Pinpoint the cell where the given text exists, returning its (X, Y) midpoint coordinate. 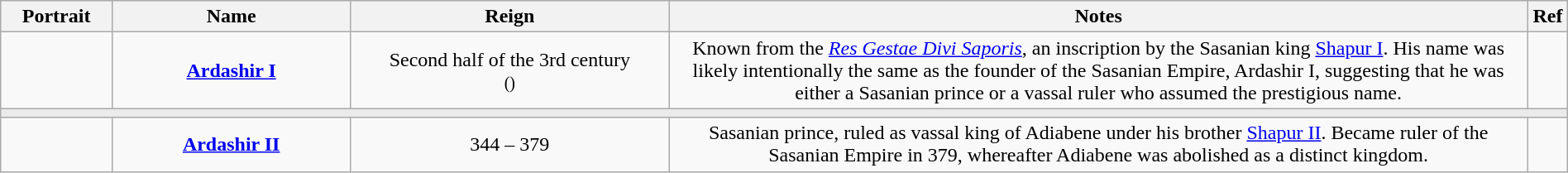
Reign (509, 17)
Notes (1098, 17)
Second half of the 3rd century() (509, 70)
Name (232, 17)
Ref (1548, 17)
Ardashir I (232, 70)
344 – 379 (509, 144)
Portrait (56, 17)
Ardashir II (232, 144)
